Locate the cell with the specified text and output its [X, Y] center coordinate. 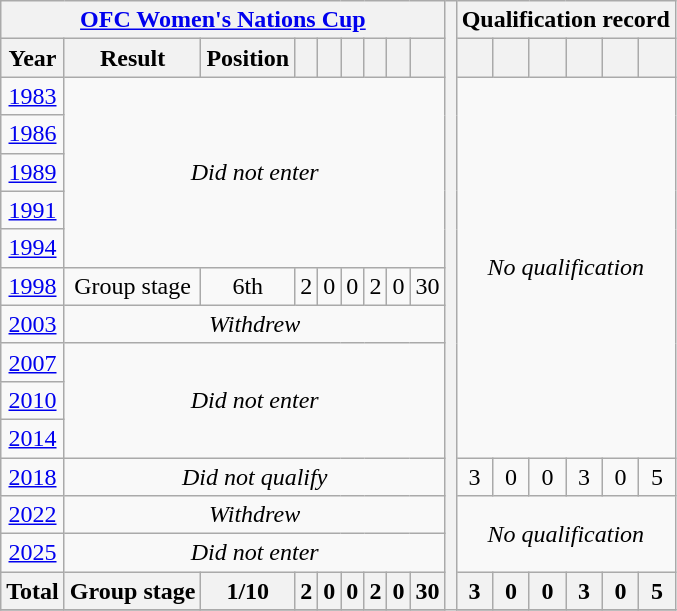
Year [33, 58]
Qualification record [566, 20]
1986 [33, 134]
2003 [33, 324]
1983 [33, 96]
1989 [33, 172]
1994 [33, 248]
Did not qualify [254, 477]
Result [132, 58]
2014 [33, 438]
6th [248, 286]
2025 [33, 553]
1991 [33, 210]
OFC Women's Nations Cup [223, 20]
Total [33, 591]
1998 [33, 286]
Position [248, 58]
1/10 [248, 591]
2010 [33, 400]
2007 [33, 362]
2022 [33, 515]
2018 [33, 477]
